Extract the (X, Y) coordinate from the center of the cell holding the provided text.  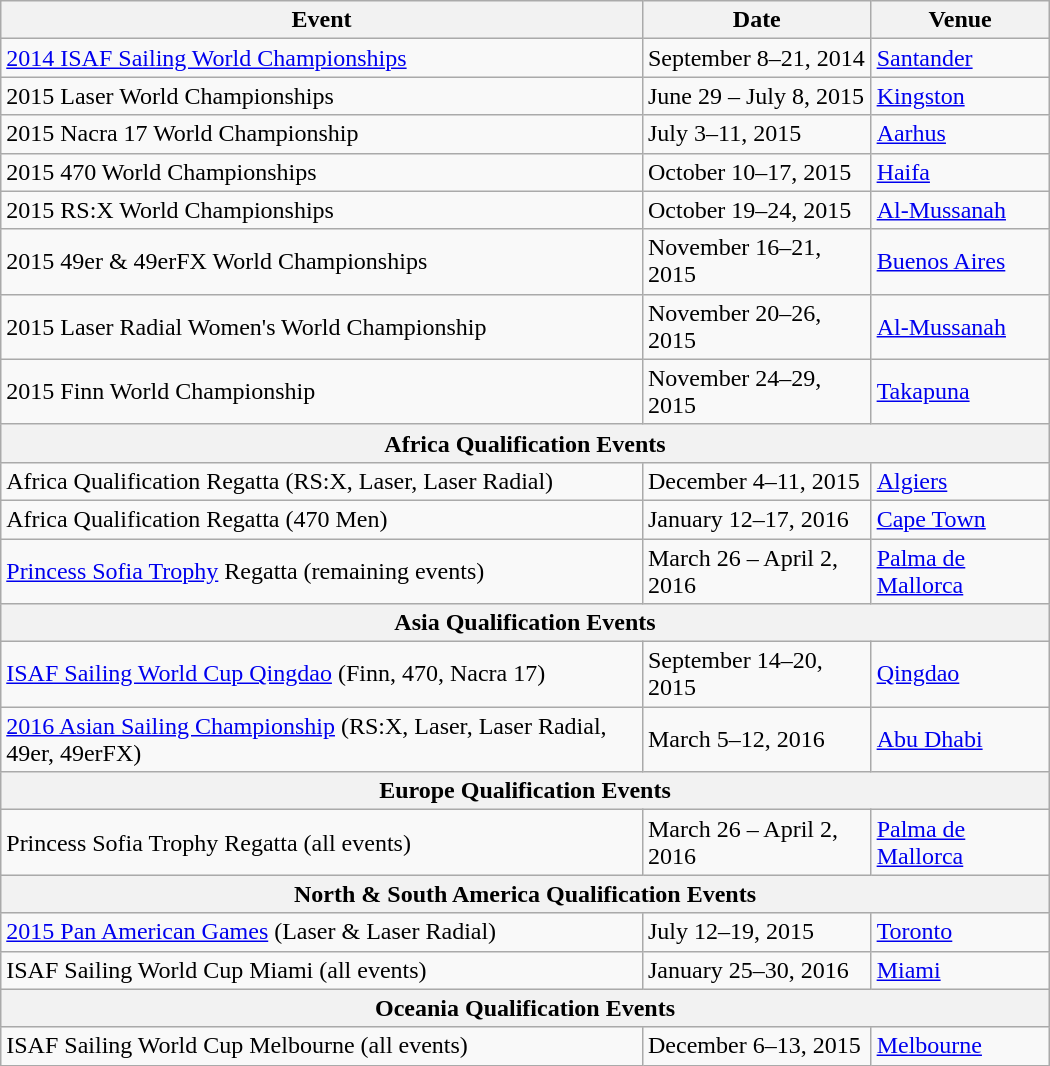
June 29 – July 8, 2015 (756, 96)
2015 470 World Championships (322, 172)
2015 Laser Radial Women's World Championship (322, 326)
December 6–13, 2015 (756, 1046)
2015 Finn World Championship (322, 392)
2015 Pan American Games (Laser & Laser Radial) (322, 932)
Aarhus (960, 134)
July 12–19, 2015 (756, 932)
2015 RS:X World Championships (322, 210)
January 25–30, 2016 (756, 970)
Abu Dhabi (960, 740)
Miami (960, 970)
Africa Qualification Regatta (RS:X, Laser, Laser Radial) (322, 481)
Takapuna (960, 392)
July 3–11, 2015 (756, 134)
January 12–17, 2016 (756, 519)
Princess Sofia Trophy Regatta (all events) (322, 842)
Africa Qualification Events (525, 443)
Oceania Qualification Events (525, 1008)
November 16–21, 2015 (756, 262)
November 20–26, 2015 (756, 326)
Melbourne (960, 1046)
North & South America Qualification Events (525, 894)
March 5–12, 2016 (756, 740)
Haifa (960, 172)
Qingdao (960, 674)
Buenos Aires (960, 262)
Date (756, 20)
2015 Nacra 17 World Championship (322, 134)
Algiers (960, 481)
October 10–17, 2015 (756, 172)
Kingston (960, 96)
Cape Town (960, 519)
Princess Sofia Trophy Regatta (remaining events) (322, 570)
Event (322, 20)
Africa Qualification Regatta (470 Men) (322, 519)
2016 Asian Sailing Championship (RS:X, Laser, Laser Radial, 49er, 49erFX) (322, 740)
ISAF Sailing World Cup Qingdao (Finn, 470, Nacra 17) (322, 674)
ISAF Sailing World Cup Melbourne (all events) (322, 1046)
2014 ISAF Sailing World Championships (322, 58)
October 19–24, 2015 (756, 210)
Asia Qualification Events (525, 623)
November 24–29, 2015 (756, 392)
Europe Qualification Events (525, 791)
ISAF Sailing World Cup Miami (all events) (322, 970)
December 4–11, 2015 (756, 481)
September 14–20, 2015 (756, 674)
Venue (960, 20)
2015 49er & 49erFX World Championships (322, 262)
2015 Laser World Championships (322, 96)
Toronto (960, 932)
Santander (960, 58)
September 8–21, 2014 (756, 58)
